From the cell containing the given text, extract its center point as [x, y] coordinate. 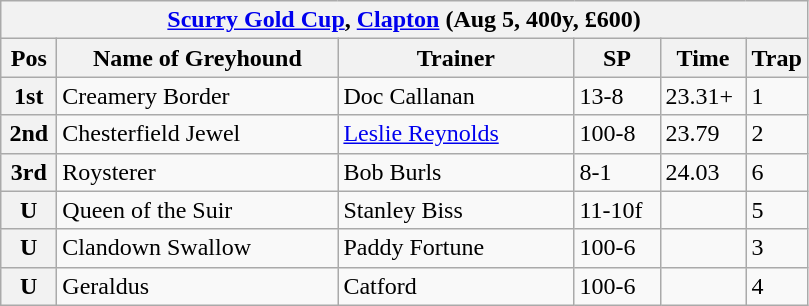
Paddy Fortune [456, 248]
1 [776, 96]
Time [703, 58]
Scurry Gold Cup, Clapton (Aug 5, 400y, £600) [404, 20]
Catford [456, 286]
23.31+ [703, 96]
24.03 [703, 172]
2nd [29, 134]
SP [617, 58]
Clandown Swallow [198, 248]
Creamery Border [198, 96]
Geraldus [198, 286]
4 [776, 286]
1st [29, 96]
3rd [29, 172]
Trainer [456, 58]
23.79 [703, 134]
5 [776, 210]
2 [776, 134]
8-1 [617, 172]
Leslie Reynolds [456, 134]
Stanley Biss [456, 210]
11-10f [617, 210]
6 [776, 172]
13-8 [617, 96]
3 [776, 248]
Trap [776, 58]
Queen of the Suir [198, 210]
Name of Greyhound [198, 58]
Doc Callanan [456, 96]
Pos [29, 58]
Chesterfield Jewel [198, 134]
100-8 [617, 134]
Roysterer [198, 172]
Bob Burls [456, 172]
